For the text-containing cell, return its midpoint in (x, y) coordinate format. 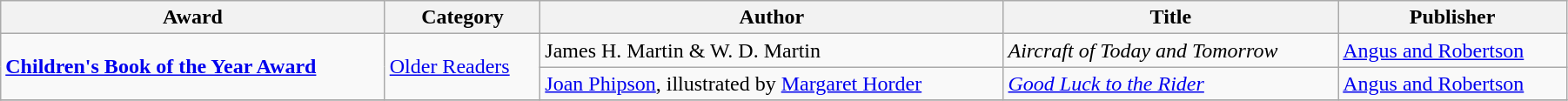
Award (193, 17)
Author (772, 17)
Children's Book of the Year Award (193, 67)
Aircraft of Today and Tomorrow (1171, 50)
James H. Martin & W. D. Martin (772, 50)
Joan Phipson, illustrated by Margaret Horder (772, 84)
Good Luck to the Rider (1171, 84)
Category (463, 17)
Publisher (1453, 17)
Older Readers (463, 67)
Title (1171, 17)
